Output the (x, y) coordinate of the center of the cell containing the given text.  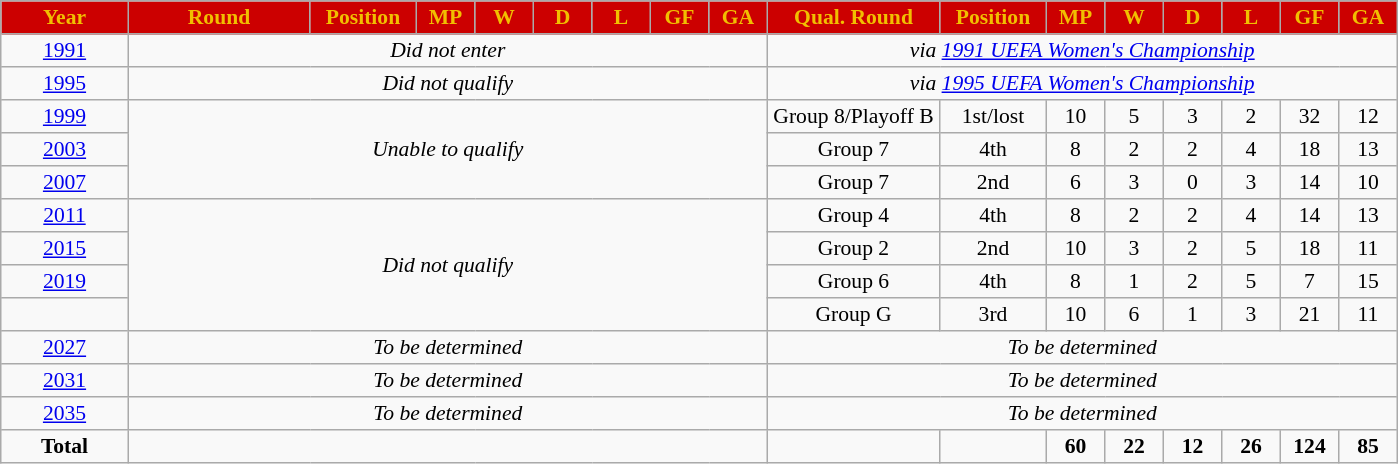
Did not enter (448, 50)
Unable to qualify (448, 150)
Year (65, 18)
32 (1309, 116)
26 (1251, 446)
2015 (65, 248)
Group 4 (853, 216)
Total (65, 446)
7 (1309, 282)
21 (1309, 314)
via 1991 UEFA Women's Championship (1082, 50)
2031 (65, 380)
2003 (65, 150)
2035 (65, 414)
2027 (65, 348)
Group 6 (853, 282)
1995 (65, 84)
Round (219, 18)
15 (1368, 282)
22 (1134, 446)
1999 (65, 116)
Group 8/Playoff B (853, 116)
0 (1192, 182)
Group 2 (853, 248)
Qual. Round (853, 18)
1st/lost (993, 116)
via 1995 UEFA Women's Championship (1082, 84)
2011 (65, 216)
85 (1368, 446)
3rd (993, 314)
1991 (65, 50)
60 (1075, 446)
2007 (65, 182)
124 (1309, 446)
2019 (65, 282)
Group G (853, 314)
